Locate the cell with the specified text and output its (X, Y) center coordinate. 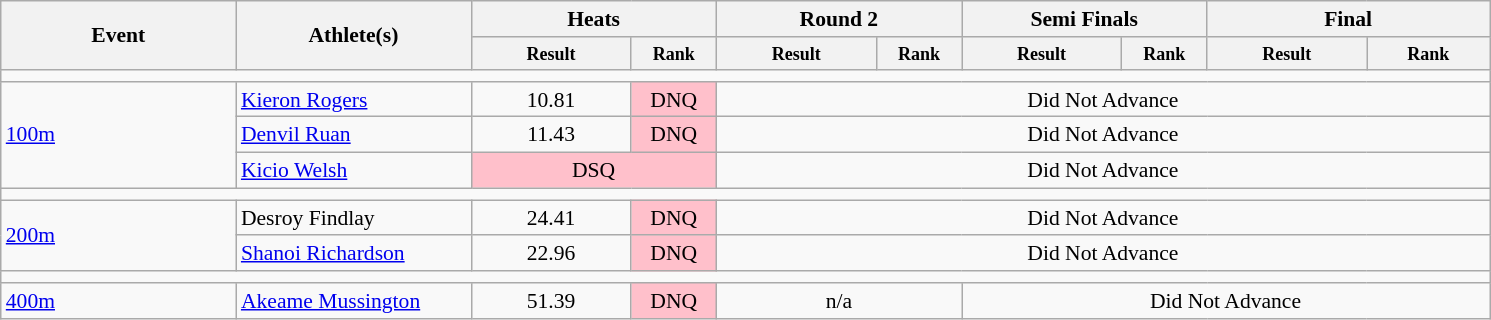
Semi Finals (1084, 19)
DSQ (594, 171)
Round 2 (838, 19)
200m (118, 236)
22.96 (551, 254)
100m (118, 136)
Kieron Rogers (354, 100)
Shanoi Richardson (354, 254)
51.39 (551, 301)
Denvil Ruan (354, 135)
Event (118, 36)
n/a (838, 301)
Final (1348, 19)
10.81 (551, 100)
Athlete(s) (354, 36)
Desroy Findlay (354, 218)
11.43 (551, 135)
Kicio Welsh (354, 171)
Akeame Mussington (354, 301)
Heats (594, 19)
24.41 (551, 218)
400m (118, 301)
